Return [X, Y] of the center of cell containing provided text 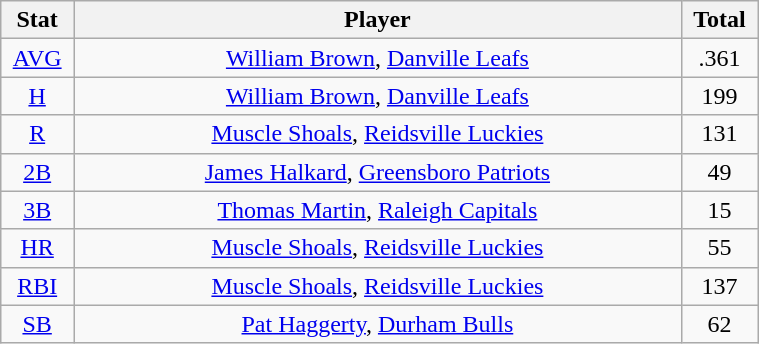
AVG [38, 58]
55 [719, 248]
RBI [38, 286]
137 [719, 286]
2B [38, 172]
Total [719, 20]
HR [38, 248]
3B [38, 210]
199 [719, 96]
49 [719, 172]
Player [378, 20]
Stat [38, 20]
62 [719, 324]
R [38, 134]
.361 [719, 58]
131 [719, 134]
H [38, 96]
Thomas Martin, Raleigh Capitals [378, 210]
James Halkard, Greensboro Patriots [378, 172]
Pat Haggerty, Durham Bulls [378, 324]
15 [719, 210]
SB [38, 324]
